Detect which cell encompasses the target text, then output its (X, Y) center coordinate. 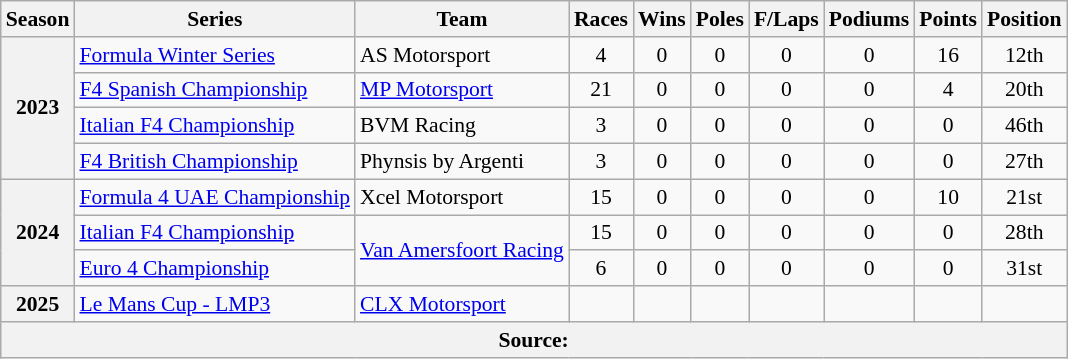
Wins (662, 19)
21 (601, 90)
12th (1024, 55)
Formula 4 UAE Championship (214, 197)
10 (948, 197)
Phynsis by Argenti (462, 162)
BVM Racing (462, 126)
AS Motorsport (462, 55)
2023 (38, 108)
Xcel Motorsport (462, 197)
Season (38, 19)
2024 (38, 232)
Races (601, 19)
Le Mans Cup - LMP3 (214, 304)
6 (601, 269)
Series (214, 19)
27th (1024, 162)
Team (462, 19)
Van Amersfoort Racing (462, 250)
CLX Motorsport (462, 304)
Points (948, 19)
MP Motorsport (462, 90)
20th (1024, 90)
31st (1024, 269)
46th (1024, 126)
F/Laps (786, 19)
Position (1024, 19)
2025 (38, 304)
F4 Spanish Championship (214, 90)
Poles (720, 19)
Formula Winter Series (214, 55)
16 (948, 55)
F4 British Championship (214, 162)
Source: (534, 340)
Podiums (870, 19)
28th (1024, 233)
21st (1024, 197)
Euro 4 Championship (214, 269)
